Identify which cell holds the provided text, then report its [x, y] central coordinate. 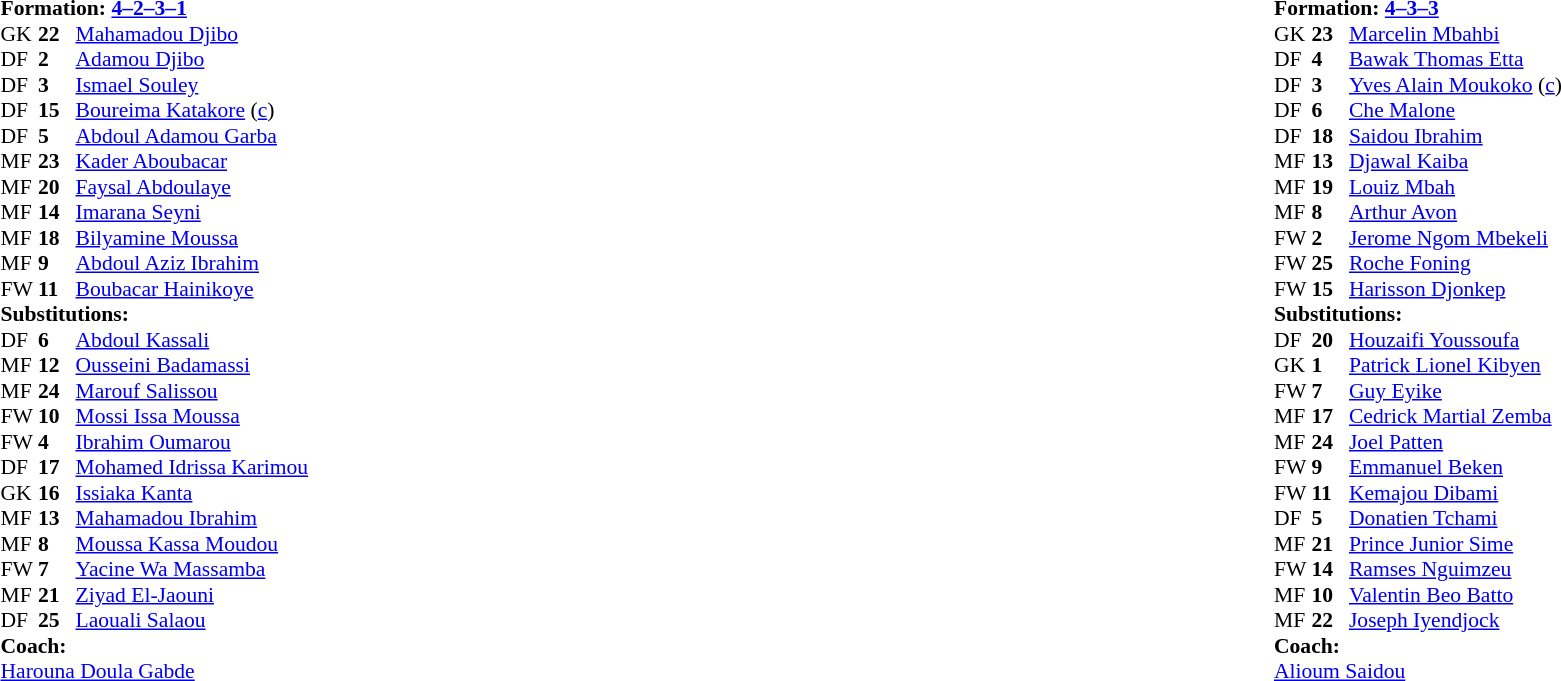
Mahamadou Ibrahim [192, 519]
Ibrahim Oumarou [192, 442]
Coach: [154, 646]
Substitutions: [154, 315]
Kader Aboubacar [192, 161]
Boubacar Hainikoye [192, 289]
Ousseini Badamassi [192, 365]
Abdoul Adamou Garba [192, 136]
Issiaka Kanta [192, 493]
Mossi Issa Moussa [192, 417]
Abdoul Kassali [192, 340]
1 [1330, 365]
Abdoul Aziz Ibrahim [192, 263]
19 [1330, 187]
Moussa Kassa Moudou [192, 544]
Yacine Wa Massamba [192, 569]
Bilyamine Moussa [192, 238]
Mohamed Idrissa Karimou [192, 467]
Laouali Salaou [192, 621]
Ismael Souley [192, 85]
12 [57, 365]
16 [57, 493]
Faysal Abdoulaye [192, 187]
Ziyad El-Jaouni [192, 595]
Mahamadou Djibo [192, 34]
Boureima Katakore (c) [192, 111]
Marouf Salissou [192, 391]
Adamou Djibo [192, 59]
Imarana Seyni [192, 213]
